Return [X, Y] of the center of cell containing provided text 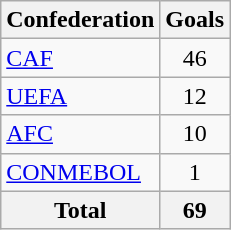
AFC [80, 134]
12 [195, 96]
46 [195, 58]
CAF [80, 58]
1 [195, 172]
Confederation [80, 20]
10 [195, 134]
69 [195, 210]
UEFA [80, 96]
Goals [195, 20]
CONMEBOL [80, 172]
Total [80, 210]
